Determine the [x, y] coordinate at the center of the cell enclosing the given text.  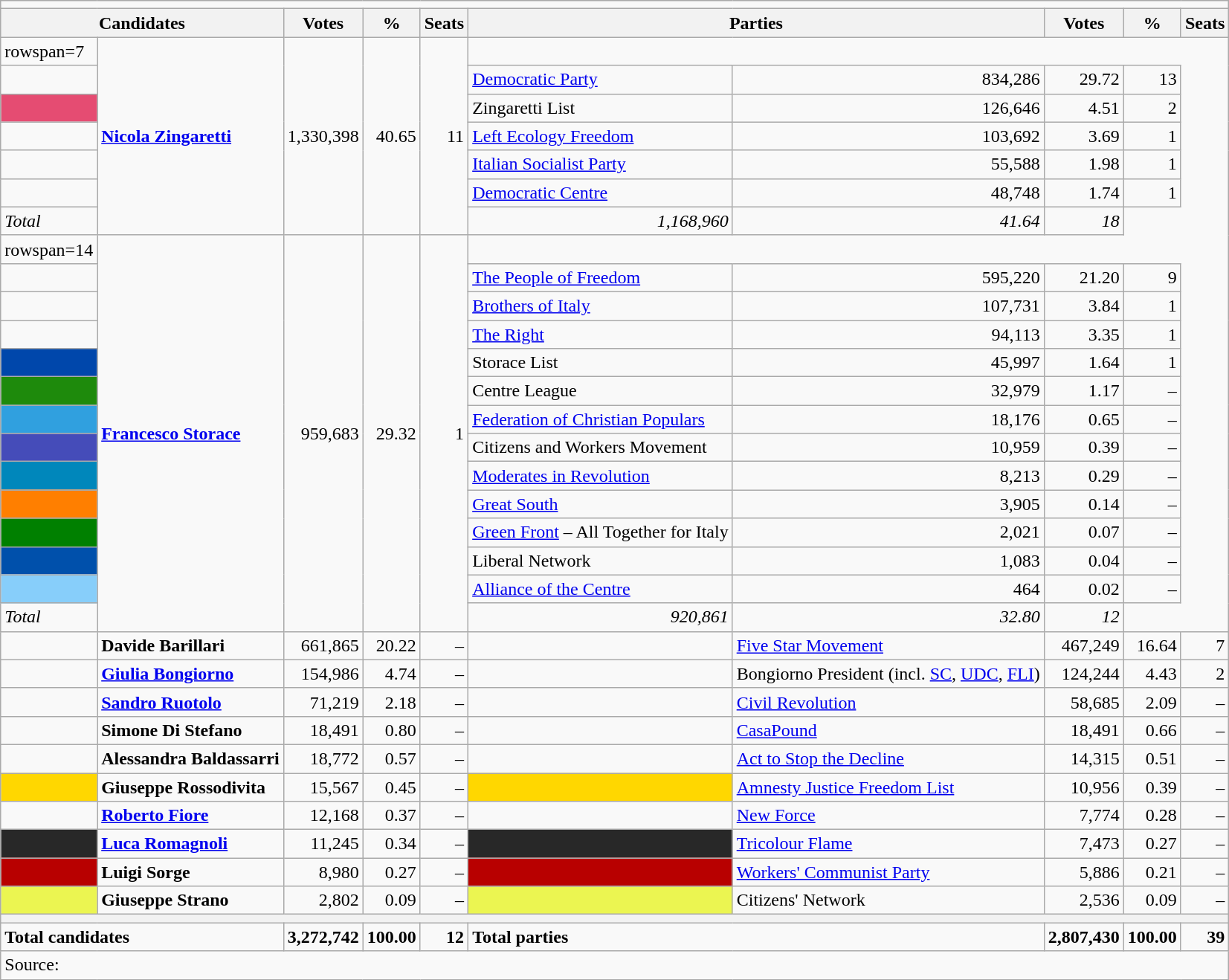
126,646 [888, 108]
40.65 [391, 136]
Democratic Party [601, 80]
Citizens' Network [888, 900]
Brothers of Italy [601, 306]
Green Front – All Together for Italy [601, 532]
0.51 [1152, 758]
0.29 [1084, 476]
4.43 [1152, 674]
Giuseppe Rossodivita [190, 787]
2,021 [888, 532]
13 [1152, 80]
20.22 [391, 645]
2.18 [391, 702]
32,979 [888, 391]
Davide Barillari [190, 645]
Storace List [601, 363]
Tricolour Flame [888, 844]
Democratic Centre [601, 193]
Parties [757, 23]
464 [888, 589]
107,731 [888, 306]
29.32 [391, 433]
0.57 [391, 758]
1,168,960 [601, 221]
3,905 [888, 504]
Candidates [142, 23]
8,980 [323, 872]
0.07 [1084, 532]
8,213 [888, 476]
Great South [601, 504]
The People of Freedom [601, 277]
1.98 [1084, 164]
103,692 [888, 136]
Italian Socialist Party [601, 164]
5,886 [1084, 872]
21.20 [1084, 277]
Citizens and Workers Movement [601, 448]
Zingaretti List [601, 108]
11,245 [323, 844]
Sandro Ruotolo [190, 702]
0.66 [1152, 730]
Simone Di Stefano [190, 730]
0.28 [1152, 816]
0.34 [391, 844]
Amnesty Justice Freedom List [888, 787]
10,959 [888, 448]
2,536 [1084, 900]
0.04 [1084, 561]
Roberto Fiore [190, 816]
Luigi Sorge [190, 872]
45,997 [888, 363]
14,315 [1084, 758]
124,244 [1084, 674]
Act to Stop the Decline [888, 758]
41.64 [888, 221]
3.84 [1084, 306]
1.17 [1084, 391]
920,861 [601, 617]
0.02 [1084, 589]
Francesco Storace [190, 433]
4.74 [391, 674]
18 [1084, 221]
7,473 [1084, 844]
Workers' Communist Party [888, 872]
Source: [615, 965]
3,272,742 [323, 937]
16.64 [1152, 645]
1,083 [888, 561]
Giulia Bongiorno [190, 674]
661,865 [323, 645]
55,588 [888, 164]
0.80 [391, 730]
1.64 [1084, 363]
rowspan=14 [49, 249]
39 [1204, 937]
154,986 [323, 674]
Centre League [601, 391]
48,748 [888, 193]
2.09 [1152, 702]
9 [1152, 277]
Moderates in Revolution [601, 476]
CasaPound [888, 730]
Civil Revolution [888, 702]
7,774 [1084, 816]
7 [1204, 645]
71,219 [323, 702]
Federation of Christian Populars [601, 419]
Alliance of the Centre [601, 589]
32.80 [888, 617]
0.45 [391, 787]
Nicola Zingaretti [190, 136]
Giuseppe Strano [190, 900]
Luca Romagnoli [190, 844]
1,330,398 [323, 136]
Total candidates [142, 937]
12,168 [323, 816]
595,220 [888, 277]
10,956 [1084, 787]
94,113 [888, 334]
0.21 [1152, 872]
2,807,430 [1084, 937]
The Right [601, 334]
Liberal Network [601, 561]
New Force [888, 816]
58,685 [1084, 702]
Alessandra Baldassarri [190, 758]
4.51 [1084, 108]
3.35 [1084, 334]
834,286 [888, 80]
2,802 [323, 900]
0.37 [391, 816]
0.14 [1084, 504]
Bongiorno President (incl. SC, UDC, FLI) [888, 674]
Total parties [757, 937]
3.69 [1084, 136]
959,683 [323, 433]
Left Ecology Freedom [601, 136]
467,249 [1084, 645]
18,772 [323, 758]
0.65 [1084, 419]
11 [444, 136]
Five Star Movement [888, 645]
15,567 [323, 787]
18,176 [888, 419]
rowspan=7 [49, 51]
1.74 [1084, 193]
29.72 [1084, 80]
